For the text-containing cell, return its midpoint in (X, Y) coordinate format. 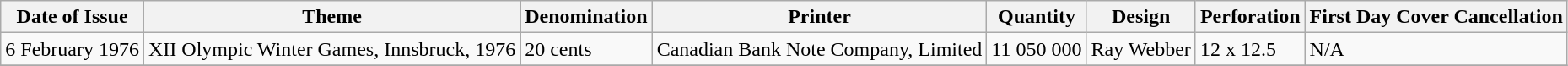
Date of Issue (73, 17)
Quantity (1037, 17)
Perforation (1250, 17)
20 cents (586, 49)
N/A (1436, 49)
Denomination (586, 17)
6 February 1976 (73, 49)
Ray Webber (1140, 49)
First Day Cover Cancellation (1436, 17)
Design (1140, 17)
XII Olympic Winter Games, Innsbruck, 1976 (331, 49)
Theme (331, 17)
11 050 000 (1037, 49)
12 x 12.5 (1250, 49)
Printer (820, 17)
Canadian Bank Note Company, Limited (820, 49)
